Determine the [x, y] coordinate at the center of the cell enclosing the given text.  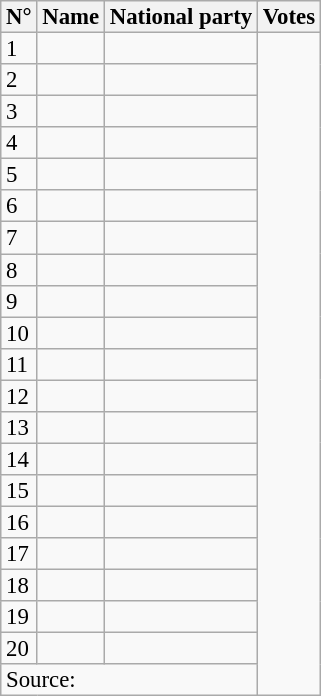
Source: [130, 680]
18 [19, 586]
10 [19, 333]
11 [19, 364]
4 [19, 143]
14 [19, 459]
16 [19, 522]
9 [19, 301]
7 [19, 238]
8 [19, 270]
17 [19, 554]
National party [180, 17]
1 [19, 49]
12 [19, 396]
3 [19, 112]
5 [19, 175]
19 [19, 617]
6 [19, 206]
20 [19, 649]
15 [19, 491]
Name [71, 17]
13 [19, 428]
N° [19, 17]
Votes [288, 17]
2 [19, 80]
